Provide the [x, y] coordinate of the cell's center where the given text is located.  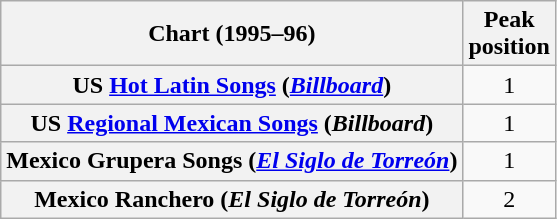
Chart (1995–96) [232, 34]
Mexico Grupera Songs (El Siglo de Torreón) [232, 161]
Mexico Ranchero (El Siglo de Torreón) [232, 199]
Peakposition [509, 34]
US Hot Latin Songs (Billboard) [232, 85]
2 [509, 199]
US Regional Mexican Songs (Billboard) [232, 123]
